Scan for the cell matching the given text and deliver its [x, y] coordinate at center. 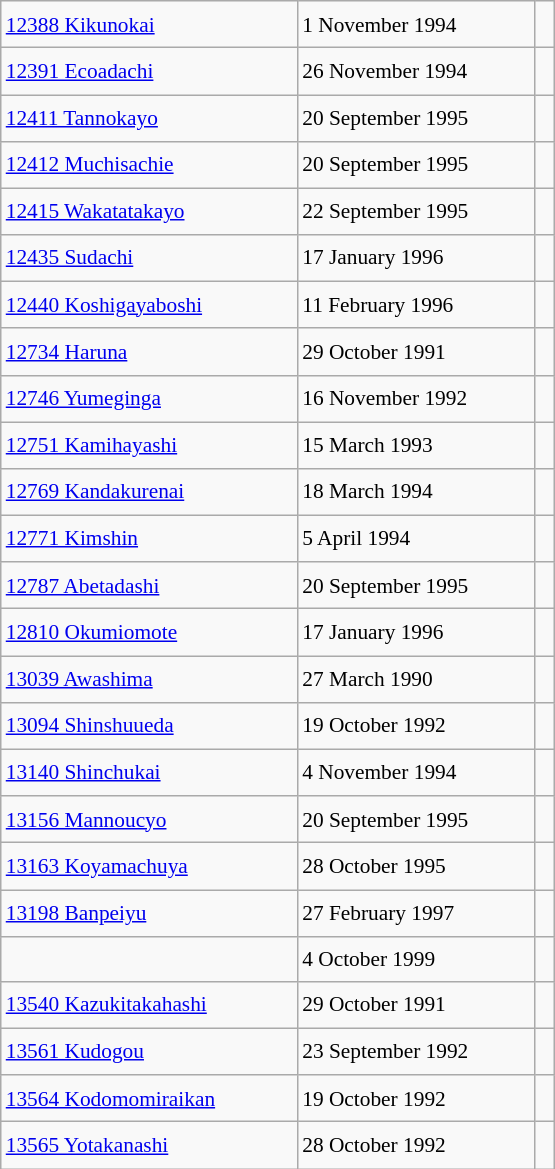
12734 Haruna [149, 352]
13564 Kodomomiraikan [149, 1098]
28 October 1992 [416, 1146]
13163 Koyamachuya [149, 866]
28 October 1995 [416, 866]
12751 Kamihayashi [149, 446]
12412 Muchisachie [149, 164]
27 February 1997 [416, 914]
15 March 1993 [416, 446]
23 September 1992 [416, 1052]
13561 Kudogou [149, 1052]
11 February 1996 [416, 306]
13156 Mannoucyo [149, 820]
13039 Awashima [149, 680]
13140 Shinchukai [149, 772]
12810 Okumiomote [149, 632]
16 November 1992 [416, 398]
12415 Wakatatakayo [149, 212]
12787 Abetadashi [149, 586]
12769 Kandakurenai [149, 492]
4 November 1994 [416, 772]
27 March 1990 [416, 680]
13094 Shinshuueda [149, 726]
12391 Ecoadachi [149, 72]
5 April 1994 [416, 538]
13198 Banpeiyu [149, 914]
12771 Kimshin [149, 538]
12746 Yumeginga [149, 398]
18 March 1994 [416, 492]
12440 Koshigayaboshi [149, 306]
12411 Tannokayo [149, 118]
13540 Kazukitakahashi [149, 1006]
13565 Yotakanashi [149, 1146]
26 November 1994 [416, 72]
1 November 1994 [416, 24]
22 September 1995 [416, 212]
12435 Sudachi [149, 258]
4 October 1999 [416, 958]
12388 Kikunokai [149, 24]
